Provide the [X, Y] coordinate of the cell's center where the given text is located.  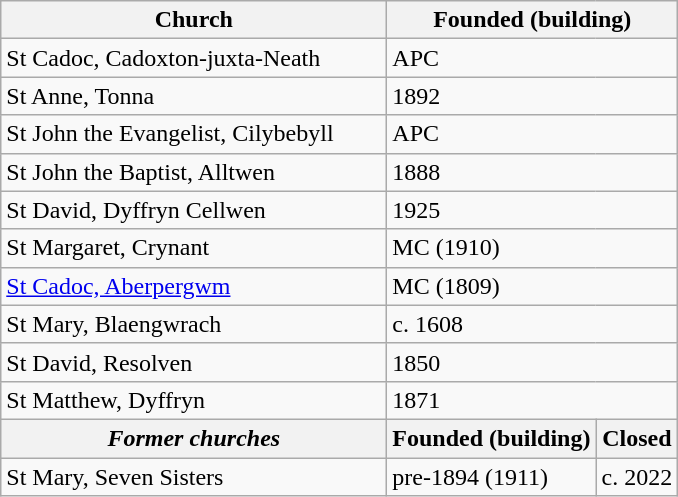
MC (1809) [532, 286]
Church [194, 20]
c. 1608 [532, 324]
MC (1910) [532, 248]
1892 [532, 96]
1925 [532, 210]
St Cadoc, Aberpergwm [194, 286]
pre-1894 (1911) [492, 477]
St John the Baptist, Alltwen [194, 172]
St Anne, Tonna [194, 96]
St Matthew, Dyffryn [194, 400]
St Margaret, Crynant [194, 248]
St David, Resolven [194, 362]
Former churches [194, 438]
St Cadoc, Cadoxton-juxta-Neath [194, 58]
St David, Dyffryn Cellwen [194, 210]
1888 [532, 172]
St Mary, Blaengwrach [194, 324]
St John the Evangelist, Cilybebyll [194, 134]
Closed [637, 438]
St Mary, Seven Sisters [194, 477]
c. 2022 [637, 477]
1871 [532, 400]
1850 [532, 362]
